Return the [x, y] coordinate for the center point of the cell that contains the specified text.  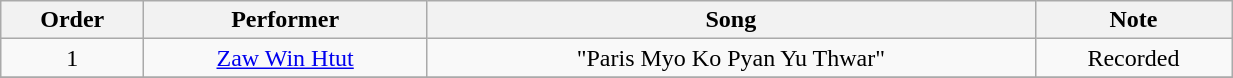
Recorded [1133, 58]
Song [730, 20]
Order [72, 20]
Zaw Win Htut [286, 58]
1 [72, 58]
"Paris Myo Ko Pyan Yu Thwar" [730, 58]
Note [1133, 20]
Performer [286, 20]
